Detect which cell encompasses the target text, then output its [X, Y] center coordinate. 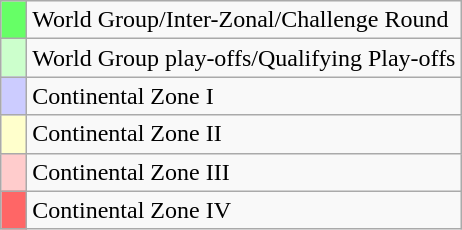
Continental Zone III [244, 172]
Continental Zone I [244, 96]
World Group play-offs/Qualifying Play-offs [244, 58]
World Group/Inter-Zonal/Challenge Round [244, 20]
Continental Zone II [244, 134]
Continental Zone IV [244, 210]
